Find where the given text appears and provide that cell's center as [x, y] coordinate. 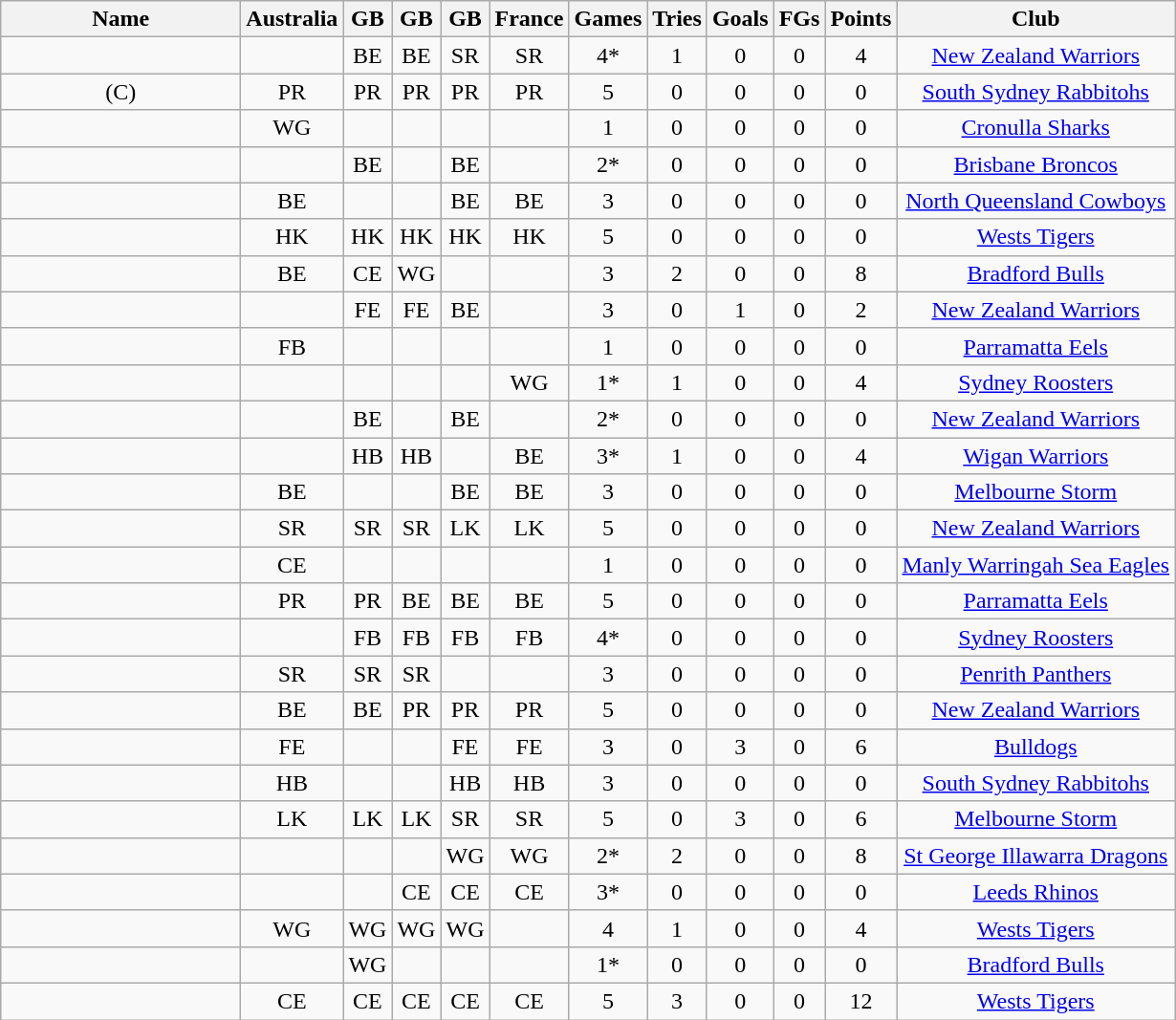
(C) [120, 92]
Points [860, 19]
FGs [799, 19]
Cronulla Sharks [1036, 128]
Goals [740, 19]
Wigan Warriors [1036, 456]
Leeds Rhinos [1036, 892]
Penrith Panthers [1036, 674]
St George Illawarra Dragons [1036, 856]
North Queensland Cowboys [1036, 201]
Club [1036, 19]
12 [860, 1001]
Manly Warringah Sea Eagles [1036, 565]
Brisbane Broncos [1036, 164]
Australia [293, 19]
Name [120, 19]
France [530, 19]
Tries [677, 19]
Bulldogs [1036, 747]
Games [608, 19]
